Output the [x, y] coordinate of the center of the cell containing the given text.  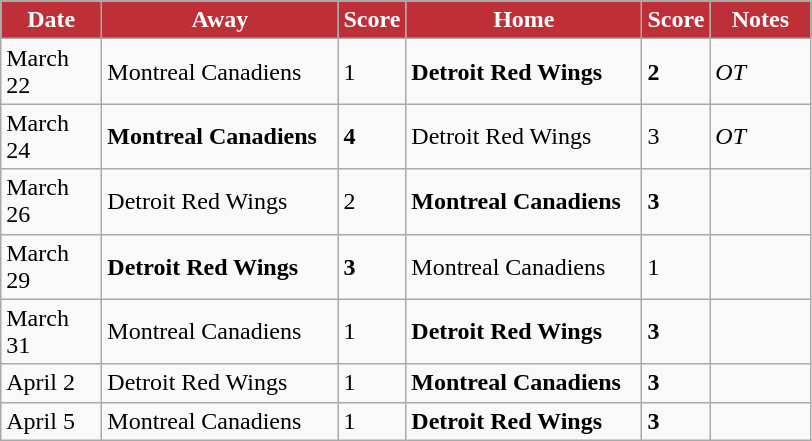
March 22 [52, 72]
April 2 [52, 383]
Away [220, 20]
March 29 [52, 266]
Home [524, 20]
Notes [760, 20]
March 24 [52, 136]
4 [372, 136]
Date [52, 20]
March 31 [52, 332]
April 5 [52, 421]
March 26 [52, 202]
